Return the [X, Y] coordinate for the center point of the cell that contains the specified text.  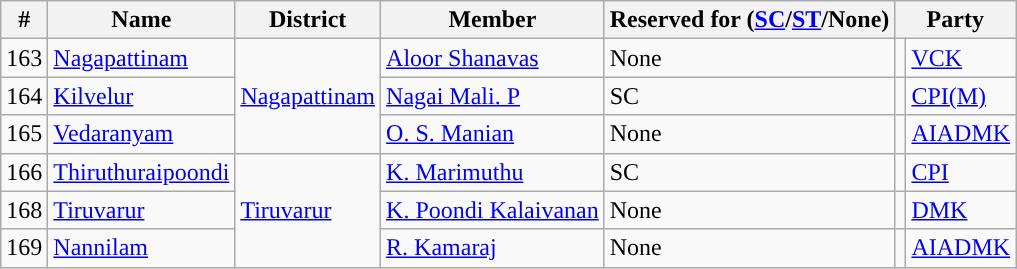
Party [956, 20]
CPI(M) [961, 96]
166 [24, 172]
CPI [961, 172]
169 [24, 248]
Kilvelur [142, 96]
Nagai Mali. P [493, 96]
168 [24, 210]
O. S. Manian [493, 134]
Aloor Shanavas [493, 58]
# [24, 20]
Thiruthuraipoondi [142, 172]
K. Poondi Kalaivanan [493, 210]
Vedaranyam [142, 134]
Name [142, 20]
DMK [961, 210]
District [308, 20]
Reserved for (SC/ST/None) [750, 20]
Member [493, 20]
K. Marimuthu [493, 172]
163 [24, 58]
R. Kamaraj [493, 248]
165 [24, 134]
164 [24, 96]
Nannilam [142, 248]
VCK [961, 58]
